For the text-containing cell, return its midpoint in (x, y) coordinate format. 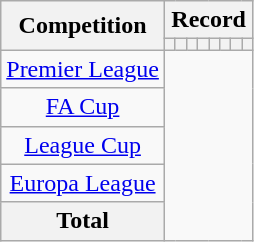
FA Cup (83, 107)
Record (208, 20)
Total (83, 221)
Competition (83, 26)
League Cup (83, 145)
Europa League (83, 183)
Premier League (83, 69)
